Scan for the cell matching the given text and deliver its (X, Y) coordinate at center. 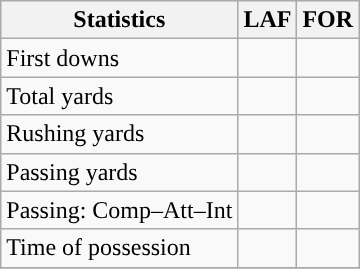
FOR (328, 20)
Total yards (120, 96)
Time of possession (120, 248)
Statistics (120, 20)
LAF (268, 20)
Rushing yards (120, 134)
Passing yards (120, 172)
Passing: Comp–Att–Int (120, 210)
First downs (120, 58)
